From the cell containing the given text, extract its center point as (X, Y) coordinate. 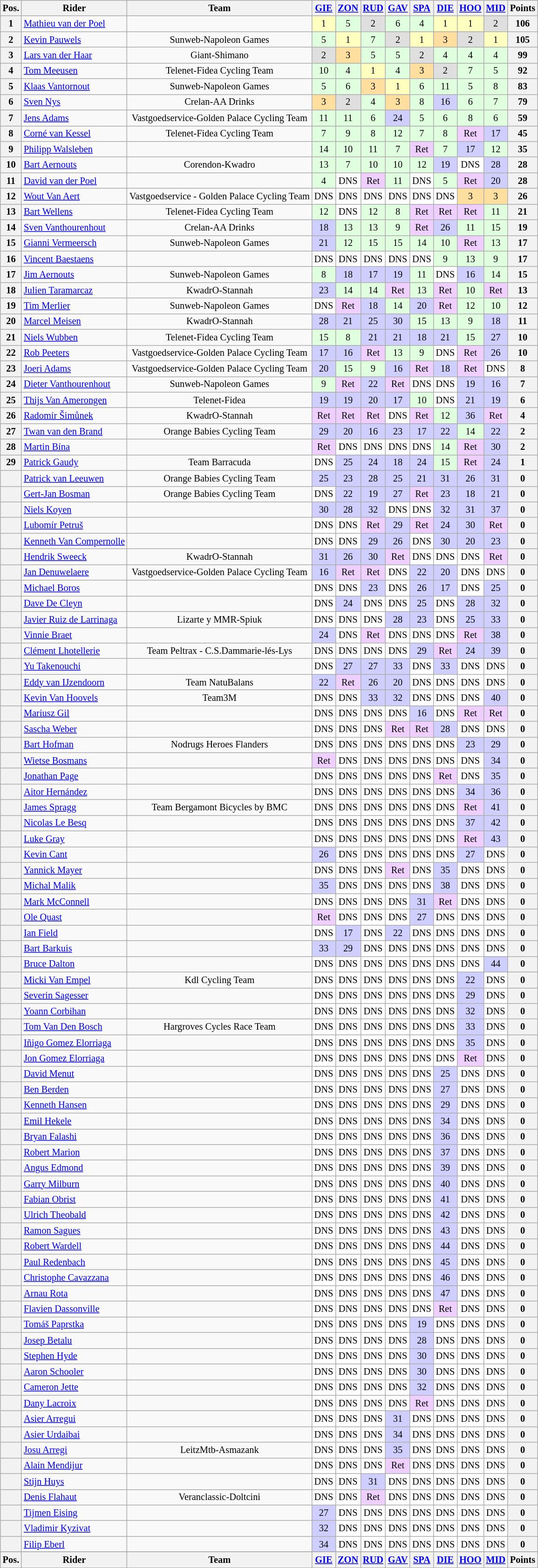
David van der Poel (75, 181)
Tomáš Paprstka (75, 1324)
Mark McConnell (75, 902)
Josep Betalu (75, 1340)
Bart Aernouts (75, 165)
Lizarte y MMR-Spiuk (220, 619)
Mathieu van der Poel (75, 24)
Niels Wubben (75, 337)
Jan Denuwelaere (75, 572)
Bryan Falashi (75, 1137)
Paul Redenbach (75, 1262)
Wietse Bosmans (75, 760)
Cameron Jette (75, 1387)
Tim Merlier (75, 306)
Alain Mendijur (75, 1466)
Kenneth Van Compernolle (75, 541)
Fabian Obrist (75, 1199)
Vincent Baestaens (75, 259)
Tijmen Eising (75, 1513)
Emil Hekele (75, 1121)
Bart Wellens (75, 212)
Asier Urdaibai (75, 1434)
Veranclassic-Doltcini (220, 1497)
Gert-Jan Bosman (75, 494)
Bart Hofman (75, 745)
Kevin Pauwels (75, 40)
Aaron Schooler (75, 1371)
Christophe Cavazzana (75, 1277)
Team Peltrax - C.S.Dammarie-lés-Lys (220, 651)
Niels Koyen (75, 509)
Sven Nys (75, 102)
Josu Arregi (75, 1450)
Eddy van IJzendoorn (75, 682)
Vastgoedservice - Golden Palace Cycling Team (220, 196)
Lars van der Haar (75, 55)
105 (523, 40)
Yoann Corbihan (75, 1011)
106 (523, 24)
Hendrik Sweeck (75, 557)
Team3M (220, 698)
Klaas Vantornout (75, 87)
Angus Edmond (75, 1168)
Lubomír Petruš (75, 525)
Kevin Cant (75, 855)
Jim Aernouts (75, 274)
Patrick van Leeuwen (75, 478)
Ian Field (75, 933)
Yu Takenouchi (75, 666)
James Spragg (75, 808)
Dieter Vanthourenhout (75, 384)
Twan van den Brand (75, 431)
Radomír Šimůnek (75, 415)
Aitor Hernández (75, 792)
Tom Van Den Bosch (75, 1027)
59 (523, 118)
Team Barracuda (220, 462)
David Menut (75, 1074)
Luke Gray (75, 839)
Denis Flahaut (75, 1497)
Dany Lacroix (75, 1403)
Marcel Meisen (75, 321)
Vladimir Kyzivat (75, 1528)
Kevin Van Hoovels (75, 698)
Joeri Adams (75, 368)
Ramon Sagues (75, 1231)
Robert Wardell (75, 1246)
Ben Berden (75, 1090)
Telenet-Fidea (220, 400)
Garry Milburn (75, 1184)
Yannick Mayer (75, 870)
Jon Gomez Elorriaga (75, 1058)
Michal Malik (75, 886)
Robert Marion (75, 1152)
99 (523, 55)
Team NatuBalans (220, 682)
LeitzMtb-Asmazank (220, 1450)
Patrick Gaudy (75, 462)
Vinnie Braet (75, 635)
83 (523, 87)
Tom Meeusen (75, 71)
Dave De Cleyn (75, 604)
Giant-Shimano (220, 55)
Micki Van Empel (75, 980)
Thijs Van Amerongen (75, 400)
Nodrugs Heroes Flanders (220, 745)
Stephen Hyde (75, 1356)
Bruce Dalton (75, 964)
79 (523, 102)
Rob Peeters (75, 353)
Severin Sagesser (75, 996)
Ulrich Theobald (75, 1215)
Arnau Rota (75, 1293)
Jonathan Page (75, 776)
Kdl Cycling Team (220, 980)
Hargroves Cycles Race Team (220, 1027)
Nicolas Le Besq (75, 823)
Philipp Walsleben (75, 149)
Julien Taramarcaz (75, 290)
Team Bergamont Bicycles by BMC (220, 808)
Sven Vanthourenhout (75, 228)
Corendon-Kwadro (220, 165)
Stijn Huys (75, 1481)
Bart Barkuis (75, 949)
Kenneth Hansen (75, 1105)
Mariusz Gil (75, 713)
92 (523, 71)
Jens Adams (75, 118)
Flavien Dassonville (75, 1309)
Javier Ruiz de Larrinaga (75, 619)
Clément Lhotellerie (75, 651)
Ole Quast (75, 917)
Iñigo Gomez Elorriaga (75, 1043)
Gianni Vermeersch (75, 243)
47 (445, 1293)
Corné van Kessel (75, 134)
46 (445, 1277)
Sascha Weber (75, 729)
Asier Arregui (75, 1419)
Michael Boros (75, 588)
Wout Van Aert (75, 196)
Filip Eberl (75, 1544)
Martin Bína (75, 447)
